Capture the cell that displays the provided text and extract its [X, Y] central coordinate. 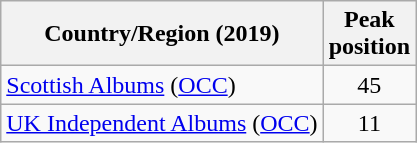
Scottish Albums (OCC) [162, 85]
11 [369, 123]
UK Independent Albums (OCC) [162, 123]
Peakposition [369, 34]
45 [369, 85]
Country/Region (2019) [162, 34]
